Extract the (x, y) coordinate from the center of the cell holding the provided text.  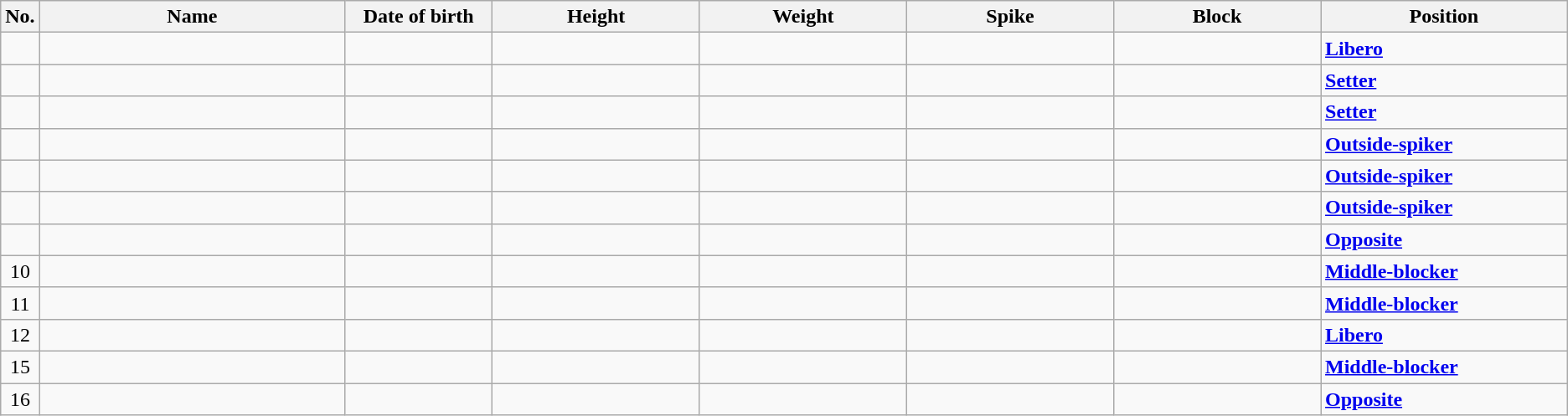
Name (192, 17)
Height (596, 17)
Spike (1010, 17)
16 (20, 399)
Position (1444, 17)
10 (20, 271)
Weight (802, 17)
11 (20, 303)
Block (1216, 17)
12 (20, 335)
Date of birth (418, 17)
15 (20, 367)
No. (20, 17)
